Extract the (x, y) coordinate from the center of the cell holding the provided text.  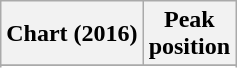
Chart (2016) (72, 34)
Peak position (189, 34)
